Return (x, y) of the center of cell containing provided text 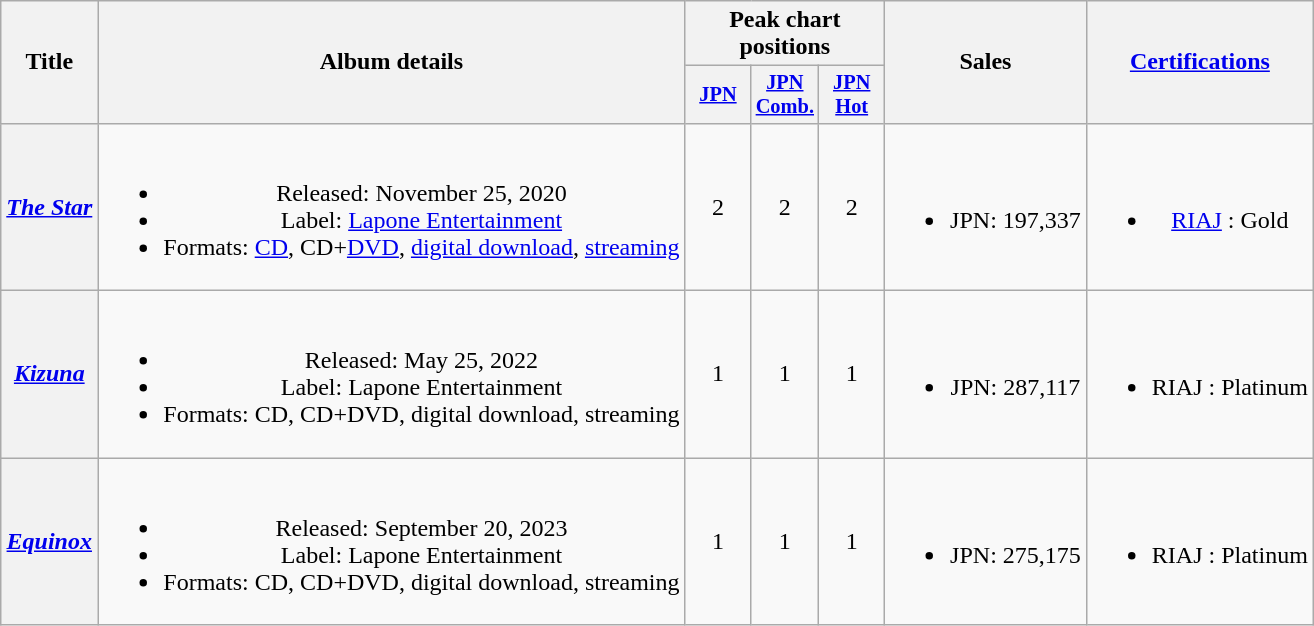
Album details (392, 62)
Title (50, 62)
JPN: 197,337 (986, 206)
The Star (50, 206)
JPN: 275,175 (986, 542)
RIAJ : Gold (1200, 206)
Peak chart positions (785, 34)
JPNHot (852, 95)
Certifications (1200, 62)
Released: May 25, 2022 Label: Lapone EntertainmentFormats: CD, CD+DVD, digital download, streaming (392, 374)
Kizuna (50, 374)
JPNComb. (785, 95)
JPN (718, 95)
JPN: 287,117 (986, 374)
Released: November 25, 2020 Label: Lapone EntertainmentFormats: CD, CD+DVD, digital download, streaming (392, 206)
Sales (986, 62)
Released: September 20, 2023 Label: Lapone EntertainmentFormats: CD, CD+DVD, digital download, streaming (392, 542)
Equinox (50, 542)
